Identify which cell holds the provided text, then report its (X, Y) central coordinate. 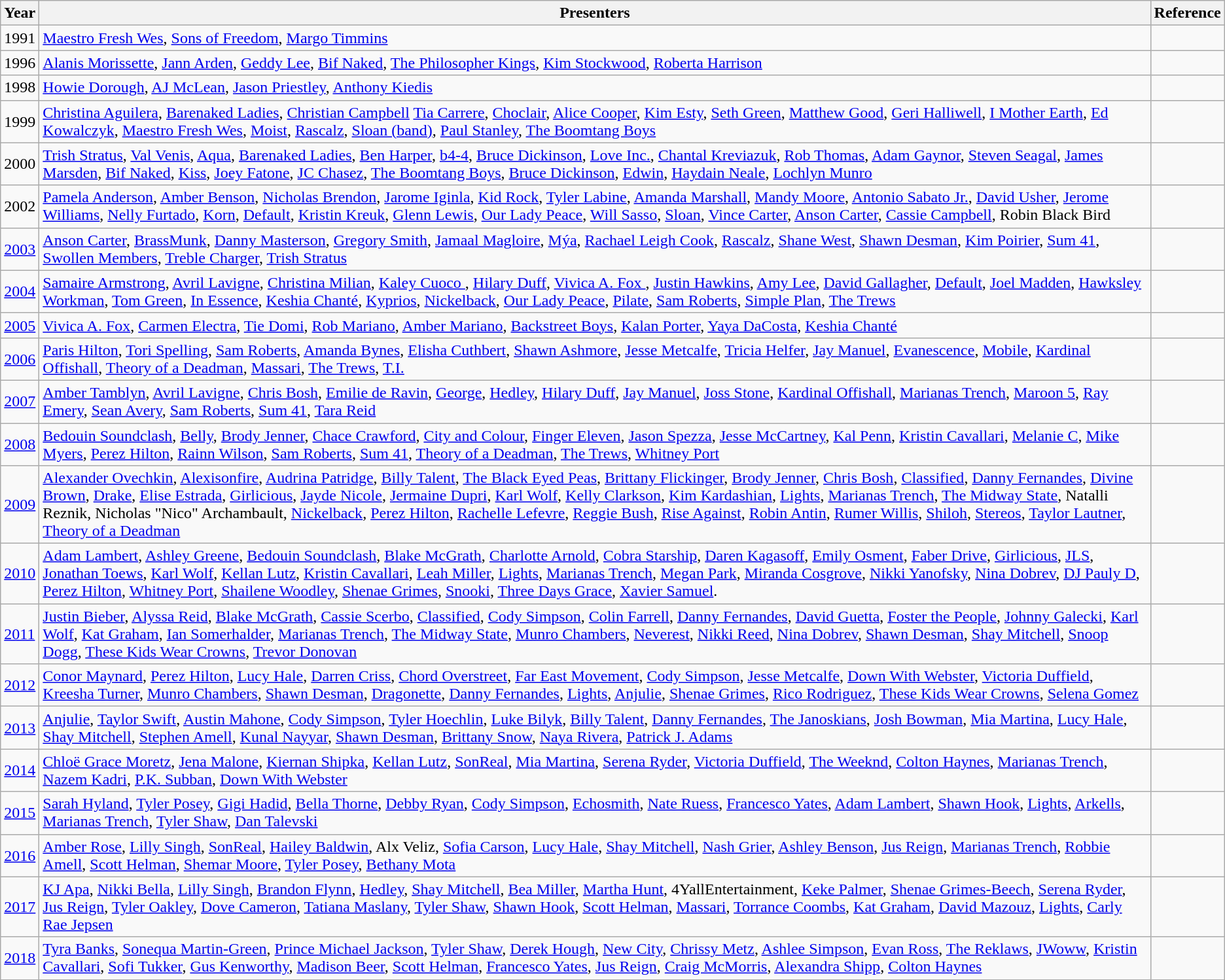
2004 (20, 292)
Presenters (595, 13)
2002 (20, 207)
Reference (1187, 13)
2007 (20, 402)
2005 (20, 325)
Vivica A. Fox, Carmen Electra, Tie Domi, Rob Mariano, Amber Mariano, Backstreet Boys, Kalan Porter, Yaya DaCosta, Keshia Chanté (595, 325)
2018 (20, 958)
2009 (20, 505)
2006 (20, 359)
Howie Dorough, AJ McLean, Jason Priestley, Anthony Kiedis (595, 88)
2011 (20, 634)
2012 (20, 686)
2003 (20, 249)
2000 (20, 164)
1996 (20, 63)
2017 (20, 907)
1991 (20, 38)
1999 (20, 122)
2010 (20, 574)
2014 (20, 771)
1998 (20, 88)
Maestro Fresh Wes, Sons of Freedom, Margo Timmins (595, 38)
2015 (20, 813)
2016 (20, 856)
2013 (20, 727)
2008 (20, 444)
Year (20, 13)
Alanis Morissette, Jann Arden, Geddy Lee, Bif Naked, The Philosopher Kings, Kim Stockwood, Roberta Harrison (595, 63)
